From the cell containing the given text, extract its center point as (x, y) coordinate. 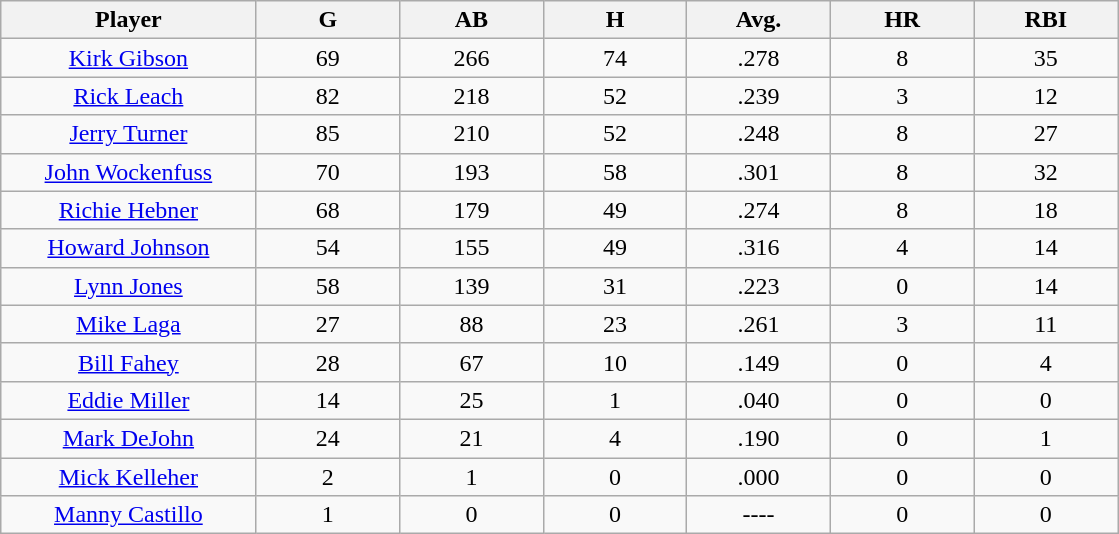
25 (472, 400)
210 (472, 134)
10 (615, 362)
18 (1046, 210)
Rick Leach (128, 96)
.316 (759, 248)
.149 (759, 362)
70 (328, 172)
155 (472, 248)
Eddie Miller (128, 400)
Lynn Jones (128, 286)
31 (615, 286)
HR (902, 20)
H (615, 20)
35 (1046, 58)
21 (472, 438)
G (328, 20)
Richie Hebner (128, 210)
.040 (759, 400)
---- (759, 515)
AB (472, 20)
.278 (759, 58)
Kirk Gibson (128, 58)
.223 (759, 286)
88 (472, 324)
Player (128, 20)
28 (328, 362)
218 (472, 96)
12 (1046, 96)
54 (328, 248)
.190 (759, 438)
67 (472, 362)
85 (328, 134)
Mick Kelleher (128, 477)
139 (472, 286)
Avg. (759, 20)
.000 (759, 477)
24 (328, 438)
32 (1046, 172)
23 (615, 324)
82 (328, 96)
Mark DeJohn (128, 438)
2 (328, 477)
179 (472, 210)
69 (328, 58)
193 (472, 172)
68 (328, 210)
11 (1046, 324)
.248 (759, 134)
.274 (759, 210)
266 (472, 58)
John Wockenfuss (128, 172)
Manny Castillo (128, 515)
RBI (1046, 20)
.301 (759, 172)
Bill Fahey (128, 362)
Howard Johnson (128, 248)
.261 (759, 324)
.239 (759, 96)
Mike Laga (128, 324)
74 (615, 58)
Jerry Turner (128, 134)
